Detect which cell encompasses the target text, then output its [X, Y] center coordinate. 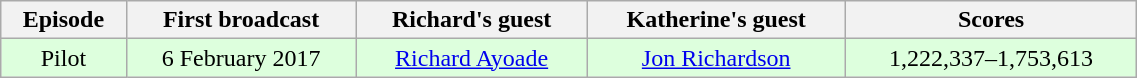
Scores [991, 20]
1,222,337–1,753,613 [991, 58]
Richard's guest [472, 20]
Jon Richardson [716, 58]
Episode [64, 20]
Katherine's guest [716, 20]
Richard Ayoade [472, 58]
First broadcast [241, 20]
6 February 2017 [241, 58]
Pilot [64, 58]
